Return the (x, y) coordinate for the center point of the cell that contains the specified text.  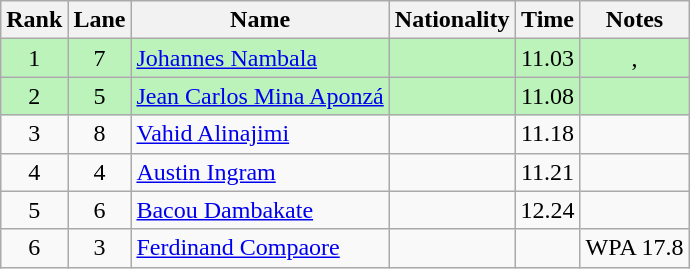
Notes (634, 20)
11.08 (548, 96)
8 (100, 134)
Johannes Nambala (260, 58)
1 (34, 58)
Bacou Dambakate (260, 210)
Time (548, 20)
2 (34, 96)
11.18 (548, 134)
11.03 (548, 58)
Jean Carlos Mina Aponzá (260, 96)
7 (100, 58)
Rank (34, 20)
Austin Ingram (260, 172)
Lane (100, 20)
, (634, 58)
WPA 17.8 (634, 248)
Nationality (452, 20)
11.21 (548, 172)
Ferdinand Compaore (260, 248)
12.24 (548, 210)
Name (260, 20)
Vahid Alinajimi (260, 134)
